Search for the cell housing the specified text and yield its (x, y) center coordinate. 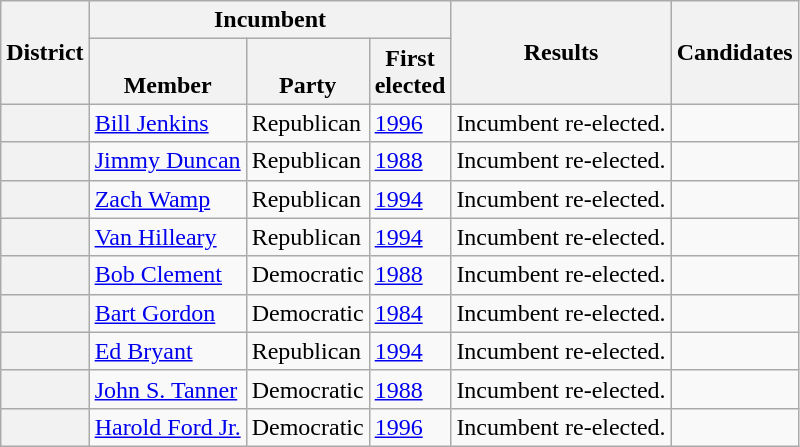
Party (308, 72)
Bart Gordon (168, 313)
Candidates (734, 52)
Van Hilleary (168, 237)
Firstelected (410, 72)
District (45, 52)
Member (168, 72)
John S. Tanner (168, 389)
Jimmy Duncan (168, 161)
1984 (410, 313)
Incumbent (270, 20)
Results (561, 52)
Bill Jenkins (168, 123)
Bob Clement (168, 275)
Ed Bryant (168, 351)
Zach Wamp (168, 199)
Harold Ford Jr. (168, 427)
